Return (X, Y) of the center of cell containing provided text 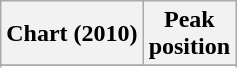
Chart (2010) (72, 34)
Peakposition (189, 34)
